Provide the (X, Y) coordinate of the cell's center where the given text is located.  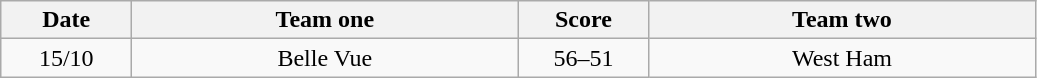
15/10 (66, 58)
Belle Vue (325, 58)
Team one (325, 20)
Date (66, 20)
Score (584, 20)
Team two (842, 20)
West Ham (842, 58)
56–51 (584, 58)
